From the cell containing the given text, extract its center point as (X, Y) coordinate. 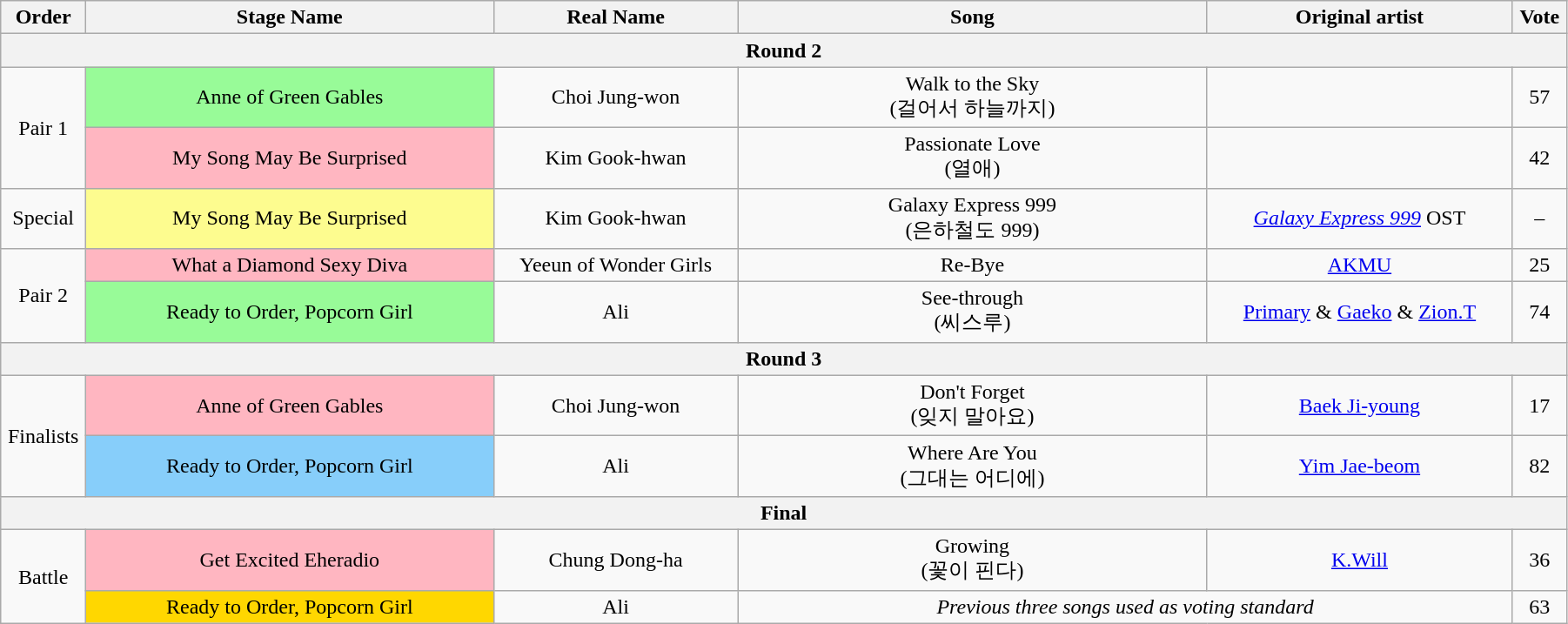
17 (1539, 406)
Chung Dong-ha (616, 560)
Vote (1539, 17)
Walk to the Sky(걸어서 하늘까지) (973, 97)
Primary & Gaeko & Zion.T (1359, 312)
63 (1539, 607)
Pair 2 (44, 296)
Baek Ji-young (1359, 406)
57 (1539, 97)
Stage Name (290, 17)
Yim Jae-beom (1359, 466)
Order (44, 17)
Don't Forget(잊지 말아요) (973, 406)
Galaxy Express 999 OST (1359, 218)
– (1539, 218)
Song (973, 17)
Real Name (616, 17)
What a Diamond Sexy Diva (290, 265)
Where Are You(그대는 어디에) (973, 466)
Finalists (44, 435)
74 (1539, 312)
Original artist (1359, 17)
36 (1539, 560)
25 (1539, 265)
Re-Bye (973, 265)
Growing(꽃이 핀다) (973, 560)
Yeeun of Wonder Girls (616, 265)
Passionate Love(열애) (973, 158)
K.Will (1359, 560)
Get Excited Eheradio (290, 560)
Round 2 (784, 50)
See-through(씨스루) (973, 312)
82 (1539, 466)
Galaxy Express 999 (은하철도 999) (973, 218)
Round 3 (784, 359)
AKMU (1359, 265)
Battle (44, 576)
Previous three songs used as voting standard (1125, 607)
42 (1539, 158)
Final (784, 513)
Pair 1 (44, 127)
Special (44, 218)
